Detect which cell encompasses the target text, then output its (x, y) center coordinate. 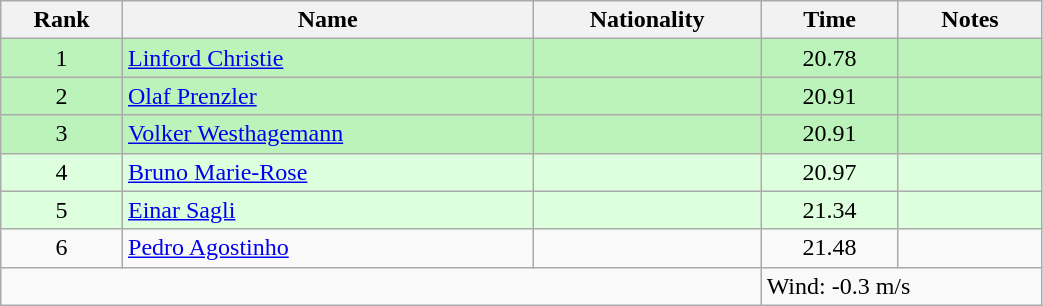
Time (830, 20)
21.48 (830, 248)
5 (62, 210)
Bruno Marie-Rose (328, 172)
Olaf Prenzler (328, 96)
Pedro Agostinho (328, 248)
Linford Christie (328, 58)
4 (62, 172)
2 (62, 96)
20.78 (830, 58)
Nationality (647, 20)
Wind: -0.3 m/s (902, 286)
20.97 (830, 172)
Einar Sagli (328, 210)
3 (62, 134)
Rank (62, 20)
6 (62, 248)
21.34 (830, 210)
Name (328, 20)
Notes (970, 20)
Volker Westhagemann (328, 134)
1 (62, 58)
